Pinpoint the cell where the given text exists, returning its [x, y] midpoint coordinate. 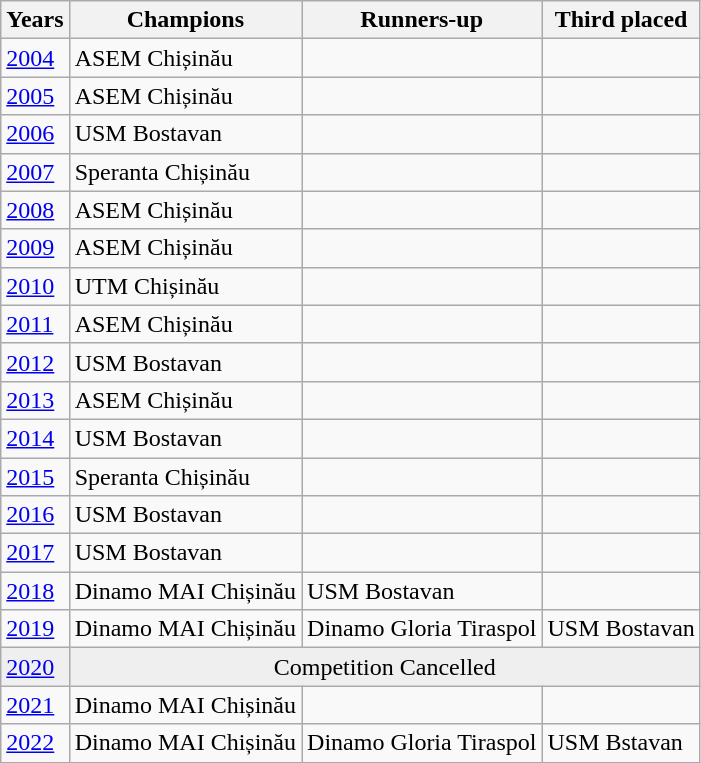
Champions [185, 20]
2018 [35, 591]
2016 [35, 515]
2020 [35, 667]
2005 [35, 96]
2012 [35, 362]
2011 [35, 324]
2015 [35, 477]
2008 [35, 210]
2022 [35, 743]
UTM Chișinău [185, 286]
Runners-up [422, 20]
Years [35, 20]
2006 [35, 134]
2004 [35, 58]
2019 [35, 629]
2010 [35, 286]
2007 [35, 172]
USM Bstavan [621, 743]
2014 [35, 438]
2021 [35, 705]
2013 [35, 400]
2009 [35, 248]
Competition Cancelled [384, 667]
Third placed [621, 20]
2017 [35, 553]
